Capture the cell that displays the provided text and extract its (x, y) central coordinate. 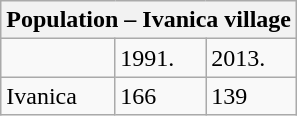
Population – Ivanica village (149, 20)
1991. (160, 58)
2013. (252, 58)
139 (252, 96)
Ivanica (58, 96)
166 (160, 96)
